Capture the cell that displays the provided text and extract its [x, y] central coordinate. 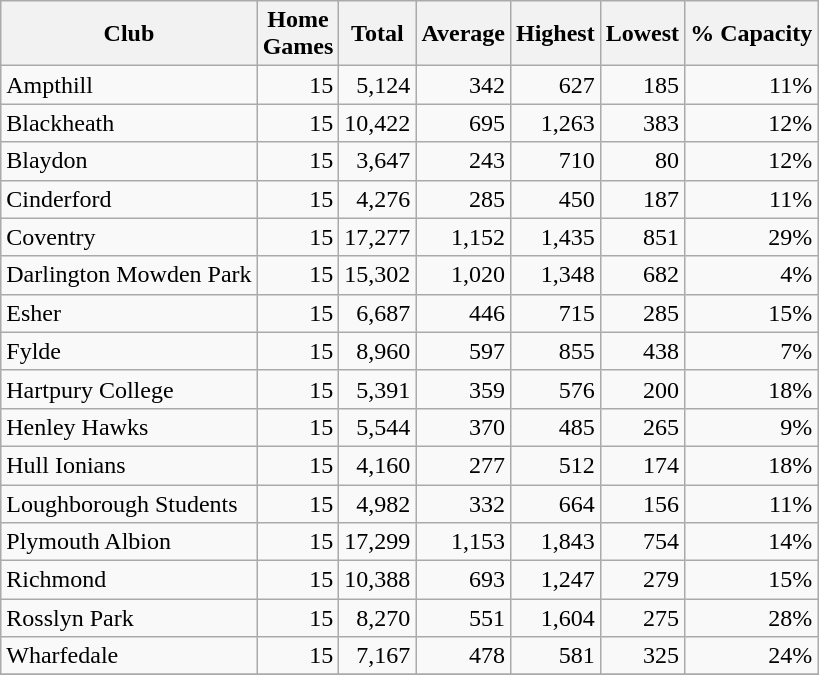
695 [464, 123]
682 [642, 275]
8,960 [378, 351]
Esher [129, 313]
359 [464, 389]
29% [752, 237]
597 [464, 351]
10,388 [378, 580]
HomeGames [298, 34]
342 [464, 85]
Fylde [129, 351]
1,152 [464, 237]
10,422 [378, 123]
15,302 [378, 275]
1,020 [464, 275]
581 [555, 656]
4,160 [378, 465]
1,843 [555, 542]
Blackheath [129, 123]
478 [464, 656]
710 [555, 161]
383 [642, 123]
325 [642, 656]
551 [464, 618]
265 [642, 427]
576 [555, 389]
754 [642, 542]
200 [642, 389]
446 [464, 313]
Ampthill [129, 85]
438 [642, 351]
Hull Ionians [129, 465]
17,299 [378, 542]
Plymouth Albion [129, 542]
5,544 [378, 427]
% Capacity [752, 34]
Wharfedale [129, 656]
7,167 [378, 656]
Blaydon [129, 161]
4,276 [378, 199]
Richmond [129, 580]
851 [642, 237]
450 [555, 199]
Lowest [642, 34]
174 [642, 465]
28% [752, 618]
80 [642, 161]
Coventry [129, 237]
8,270 [378, 618]
4,982 [378, 503]
1,435 [555, 237]
1,348 [555, 275]
715 [555, 313]
6,687 [378, 313]
185 [642, 85]
Total [378, 34]
627 [555, 85]
664 [555, 503]
7% [752, 351]
5,124 [378, 85]
693 [464, 580]
855 [555, 351]
243 [464, 161]
1,247 [555, 580]
14% [752, 542]
1,263 [555, 123]
512 [555, 465]
277 [464, 465]
Loughborough Students [129, 503]
Darlington Mowden Park [129, 275]
9% [752, 427]
156 [642, 503]
Henley Hawks [129, 427]
275 [642, 618]
Highest [555, 34]
24% [752, 656]
3,647 [378, 161]
4% [752, 275]
Rosslyn Park [129, 618]
370 [464, 427]
1,153 [464, 542]
Hartpury College [129, 389]
332 [464, 503]
5,391 [378, 389]
279 [642, 580]
Cinderford [129, 199]
Club [129, 34]
17,277 [378, 237]
187 [642, 199]
Average [464, 34]
1,604 [555, 618]
485 [555, 427]
